Provide the [X, Y] coordinate of the cell's center where the given text is located.  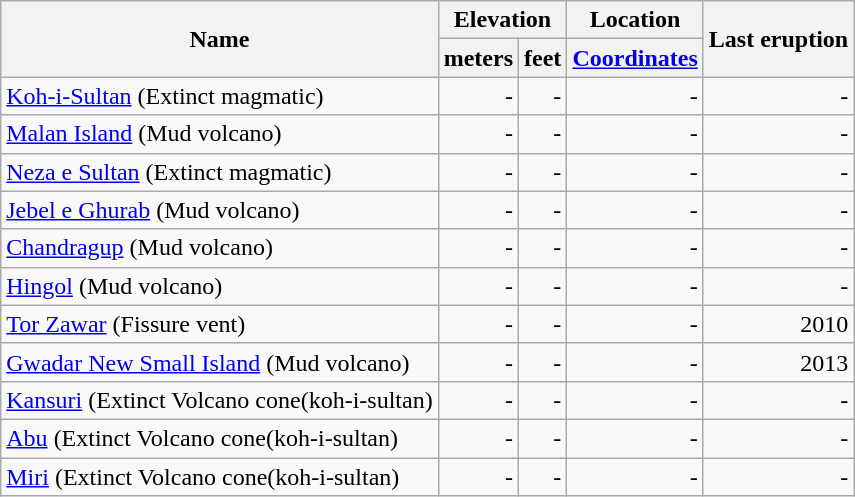
Abu (Extinct Volcano cone(koh-i-sultan) [220, 438]
Hingol (Mud volcano) [220, 286]
2013 [778, 362]
Location [635, 20]
Tor Zawar (Fissure vent) [220, 324]
Neza e Sultan (Extinct magmatic) [220, 172]
Last eruption [778, 39]
Miri (Extinct Volcano cone(koh-i-sultan) [220, 477]
2010 [778, 324]
Gwadar New Small Island (Mud volcano) [220, 362]
Koh-i-Sultan (Extinct magmatic) [220, 96]
Chandragup (Mud volcano) [220, 248]
Coordinates [635, 58]
Elevation [502, 20]
meters [478, 58]
feet [543, 58]
Name [220, 39]
Jebel e Ghurab (Mud volcano) [220, 210]
Kansuri (Extinct Volcano cone(koh-i-sultan) [220, 400]
Malan Island (Mud volcano) [220, 134]
